Search for the cell housing the specified text and yield its (x, y) center coordinate. 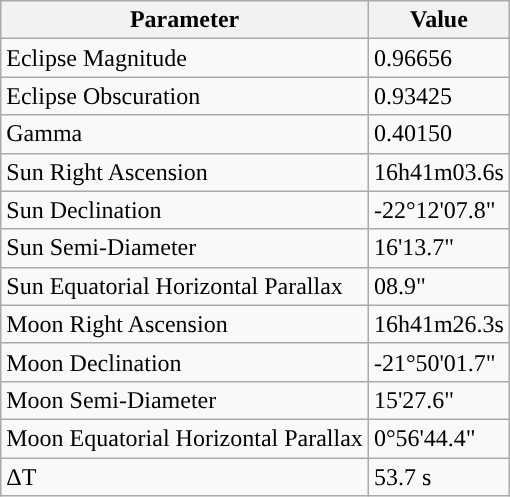
0.93425 (438, 96)
08.9" (438, 286)
0°56'44.4" (438, 438)
16'13.7" (438, 248)
-21°50'01.7" (438, 362)
Sun Equatorial Horizontal Parallax (185, 286)
Sun Declination (185, 210)
ΔT (185, 477)
Sun Right Ascension (185, 172)
16h41m03.6s (438, 172)
15'27.6" (438, 400)
Moon Equatorial Horizontal Parallax (185, 438)
0.40150 (438, 134)
Eclipse Obscuration (185, 96)
53.7 s (438, 477)
Moon Right Ascension (185, 324)
Value (438, 20)
0.96656 (438, 58)
Gamma (185, 134)
16h41m26.3s (438, 324)
Sun Semi-Diameter (185, 248)
-22°12'07.8" (438, 210)
Moon Declination (185, 362)
Eclipse Magnitude (185, 58)
Moon Semi-Diameter (185, 400)
Parameter (185, 20)
